From the cell containing the given text, extract its center point as (x, y) coordinate. 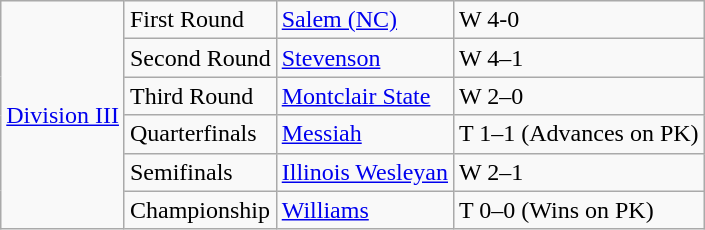
W 4-0 (580, 20)
Second Round (200, 58)
W 2–0 (580, 96)
Salem (NC) (364, 20)
Semifinals (200, 172)
Stevenson (364, 58)
First Round (200, 20)
T 1–1 (Advances on PK) (580, 134)
Quarterfinals (200, 134)
T 0–0 (Wins on PK) (580, 210)
W 4–1 (580, 58)
Third Round (200, 96)
Messiah (364, 134)
Williams (364, 210)
Championship (200, 210)
Illinois Wesleyan (364, 172)
W 2–1 (580, 172)
Montclair State (364, 96)
Division III (63, 115)
